Search for the cell housing the specified text and yield its (X, Y) center coordinate. 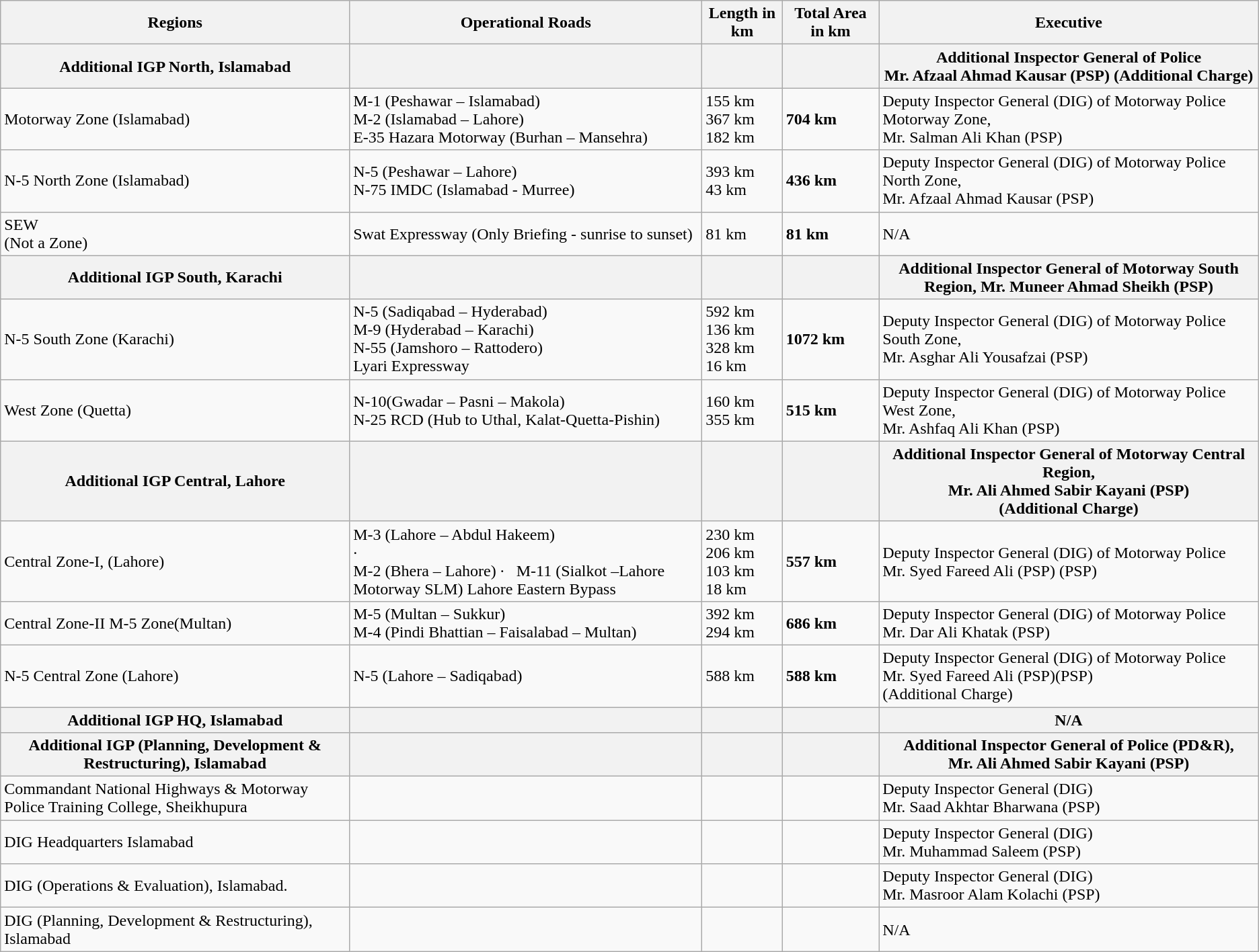
DIG (Planning, Development & Restructuring), Islamabad (175, 929)
155 km367 km182 km (742, 119)
Swat Expressway (Only Briefing - sunrise to sunset) (526, 234)
Additional Inspector General of Police (PD&R),Mr. Ali Ahmed Sabir Kayani (PSP) (1069, 754)
Deputy Inspector General (DIG) of Motorway Police West Zone,Mr. Ashfaq Ali Khan (PSP) (1069, 410)
Additional IGP (Planning, Development & Restructuring), Islamabad (175, 754)
230 km206 km103 km 18 km (742, 561)
Length in km (742, 23)
557 km (831, 561)
Deputy Inspector General (DIG) of Motorway Police South Zone,Mr. Asghar Ali Yousafzai (PSP) (1069, 339)
N-5 (Sadiqabad – Hyderabad)M-9 (Hyderabad – Karachi)N-55 (Jamshoro – Rattodero)Lyari Expressway (526, 339)
West Zone (Quetta) (175, 410)
SEW(Not a Zone) (175, 234)
704 km (831, 119)
Additional Inspector General of PoliceMr. Afzaal Ahmad Kausar (PSP) (Additional Charge) (1069, 66)
Deputy Inspector General (DIG)Mr. Muhammad Saleem (PSP) (1069, 842)
M-5 (Multan – Sukkur)M-4 (Pindi Bhattian – Faisalabad – Multan) (526, 623)
Regions (175, 23)
Deputy Inspector General (DIG)Mr. Saad Akhtar Bharwana (PSP) (1069, 799)
Executive (1069, 23)
Motorway Zone (Islamabad) (175, 119)
Deputy Inspector General (DIG)Mr. Masroor Alam Kolachi (PSP) (1069, 886)
Additional IGP South, Karachi (175, 277)
Additional IGP Central, Lahore (175, 481)
Deputy Inspector General (DIG) of Motorway PoliceMr. Dar Ali Khatak (PSP) (1069, 623)
N-5 Central Zone (Lahore) (175, 676)
M-3 (Lahore – Abdul Hakeem)· M-2 (Bhera – Lahore) · M-11 (Sialkot –Lahore Motorway SLM) Lahore Eastern Bypass (526, 561)
N-10(Gwadar – Pasni – Makola)N-25 RCD (Hub to Uthal, Kalat-Quetta-Pishin) (526, 410)
Additional Inspector General of Motorway South Region, Mr. Muneer Ahmad Sheikh (PSP) (1069, 277)
Additional IGP HQ, Islamabad (175, 720)
1072 km (831, 339)
436 km (831, 181)
Additional Inspector General of Motorway Central Region,Mr. Ali Ahmed Sabir Kayani (PSP)(Additional Charge) (1069, 481)
393 km43 km (742, 181)
Total Area in km (831, 23)
DIG (Operations & Evaluation), Islamabad. (175, 886)
Deputy Inspector General (DIG) of Motorway Police Motorway Zone,Mr. Salman Ali Khan (PSP) (1069, 119)
Operational Roads (526, 23)
Additional IGP North, Islamabad (175, 66)
Deputy Inspector General (DIG) of Motorway PoliceMr. Syed Fareed Ali (PSP) (PSP) (1069, 561)
Deputy Inspector General (DIG) of Motorway Police North Zone,Mr. Afzaal Ahmad Kausar (PSP) (1069, 181)
Deputy Inspector General (DIG) of Motorway PoliceMr. Syed Fareed Ali (PSP)(PSP)(Additional Charge) (1069, 676)
515 km (831, 410)
592 km136 km328 km16 km (742, 339)
392 km294 km (742, 623)
N-5 (Peshawar – Lahore)N-75 IMDC (Islamabad - Murree) (526, 181)
686 km (831, 623)
Central Zone-II M-5 Zone(Multan) (175, 623)
160 km355 km (742, 410)
M-1 (Peshawar – Islamabad)M-2 (Islamabad – Lahore)E-35 Hazara Motorway (Burhan – Mansehra) (526, 119)
Commandant National Highways & Motorway Police Training College, Sheikhupura (175, 799)
N-5 (Lahore – Sadiqabad) (526, 676)
N-5 North Zone (Islamabad) (175, 181)
Central Zone-I, (Lahore) (175, 561)
N-5 South Zone (Karachi) (175, 339)
DIG Headquarters Islamabad (175, 842)
